For the text-containing cell, return its midpoint in (X, Y) coordinate format. 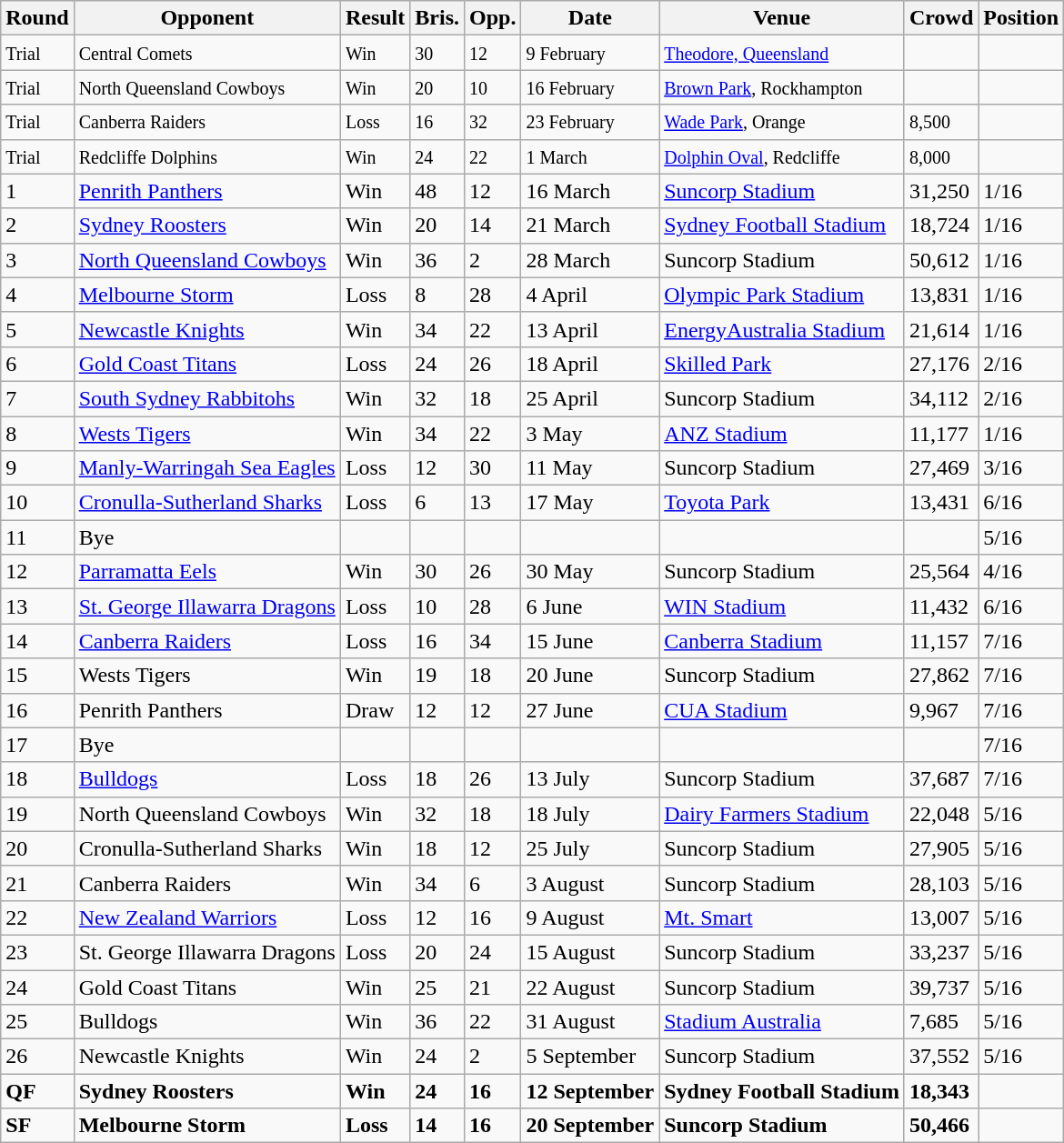
EnergyAustralia Stadium (782, 329)
50,466 (940, 1126)
3 (37, 260)
Mt. Smart (782, 917)
27,176 (940, 364)
8,000 (940, 156)
11,157 (940, 641)
23 (37, 952)
Central Comets (207, 53)
15 August (590, 952)
27,905 (940, 848)
17 (37, 745)
Dolphin Oval, Redcliffe (782, 156)
31,250 (940, 191)
Manly-Warringah Sea Eagles (207, 468)
ANZ Stadium (782, 434)
CUA Stadium (782, 710)
23 February (590, 122)
9 August (590, 917)
WIN Stadium (782, 607)
Redcliffe Dolphins (207, 156)
37,687 (940, 779)
28 March (590, 260)
12 September (590, 1091)
QF (37, 1091)
Result (375, 18)
Opponent (207, 18)
Canberra Stadium (782, 641)
27,862 (940, 676)
4 April (590, 295)
13 April (590, 329)
New Zealand Warriors (207, 917)
Brown Park, Rockhampton (782, 87)
18 July (590, 814)
25 April (590, 398)
50,612 (940, 260)
8,500 (940, 122)
21,614 (940, 329)
Parramatta Eels (207, 572)
7,685 (940, 1022)
11 (37, 537)
13,007 (940, 917)
16 March (590, 191)
Wade Park, Orange (782, 122)
30 May (590, 572)
SF (37, 1126)
13,831 (940, 295)
22,048 (940, 814)
1 (37, 191)
11,432 (940, 607)
3 August (590, 883)
Toyota Park (782, 503)
5 (37, 329)
Stadium Australia (782, 1022)
Crowd (940, 18)
27,469 (940, 468)
1 March (590, 156)
9 (37, 468)
11,177 (940, 434)
Dairy Farmers Stadium (782, 814)
7 (37, 398)
18,343 (940, 1091)
13,431 (940, 503)
Bris. (437, 18)
18,724 (940, 226)
25 July (590, 848)
5 September (590, 1057)
Position (1021, 18)
28,103 (940, 883)
21 March (590, 226)
3 May (590, 434)
34,112 (940, 398)
Draw (375, 710)
13 July (590, 779)
Round (37, 18)
4/16 (1021, 572)
Olympic Park Stadium (782, 295)
3/16 (1021, 468)
31 August (590, 1022)
25,564 (940, 572)
15 June (590, 641)
Theodore, Queensland (782, 53)
37,552 (940, 1057)
27 June (590, 710)
9,967 (940, 710)
33,237 (940, 952)
20 June (590, 676)
18 April (590, 364)
Date (590, 18)
11 May (590, 468)
Opp. (493, 18)
4 (37, 295)
15 (37, 676)
22 August (590, 987)
Skilled Park (782, 364)
39,737 (940, 987)
48 (437, 191)
South Sydney Rabbitohs (207, 398)
16 February (590, 87)
20 September (590, 1126)
6 June (590, 607)
17 May (590, 503)
Venue (782, 18)
9 February (590, 53)
